Search for the cell housing the specified text and yield its (X, Y) center coordinate. 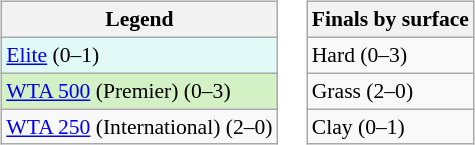
WTA 250 (International) (2–0) (139, 127)
Clay (0–1) (390, 127)
Elite (0–1) (139, 55)
Finals by surface (390, 20)
WTA 500 (Premier) (0–3) (139, 91)
Hard (0–3) (390, 55)
Grass (2–0) (390, 91)
Legend (139, 20)
